Provide the [X, Y] coordinate of the cell's center where the given text is located.  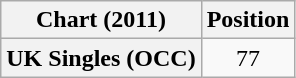
Chart (2011) [101, 20]
UK Singles (OCC) [101, 58]
77 [248, 58]
Position [248, 20]
